Pinpoint the cell where the given text exists, returning its (x, y) midpoint coordinate. 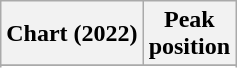
Chart (2022) (72, 34)
Peakposition (189, 34)
